Search for the cell housing the specified text and yield its (X, Y) center coordinate. 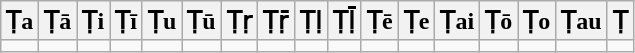
Ṭṝ (276, 21)
Ṭē (380, 21)
Ṭā (58, 21)
Ṭo (537, 21)
Ṭḷ (311, 21)
Ṭi (94, 21)
Ṭī (126, 21)
Ṭū (202, 21)
Ṭō (499, 21)
Ṭe (416, 21)
Ṭḹ (345, 21)
Ṭṛ (240, 21)
Ṭ (620, 21)
Ṭu (162, 21)
Ṭa (20, 21)
Ṭai (458, 21)
Ṭau (582, 21)
